For the text-containing cell, return its midpoint in [X, Y] coordinate format. 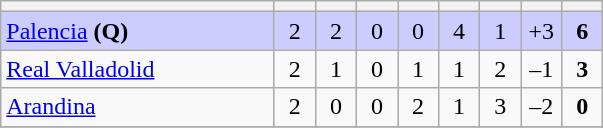
+3 [542, 31]
6 [582, 31]
Real Valladolid [138, 69]
Palencia (Q) [138, 31]
–1 [542, 69]
4 [460, 31]
–2 [542, 107]
Arandina [138, 107]
